Locate the cell with the specified text and output its (X, Y) center coordinate. 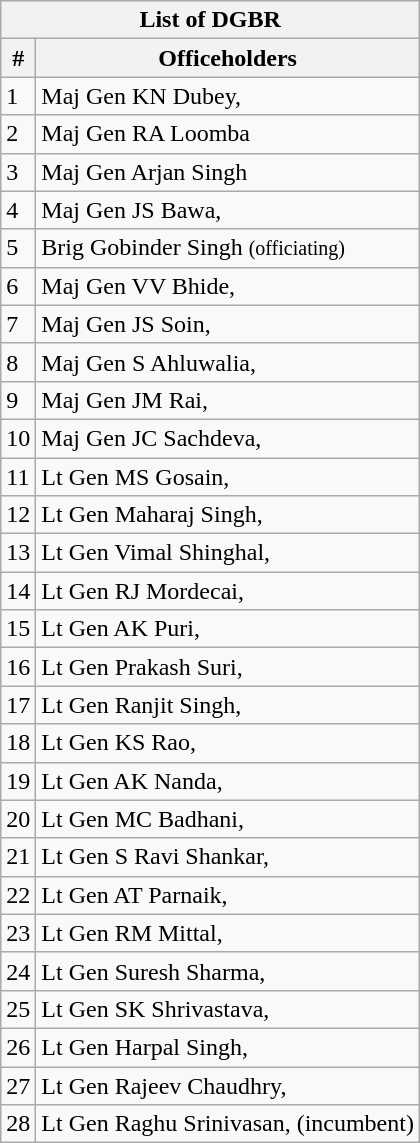
22 (18, 895)
Lt Gen KS Rao, (228, 743)
28 (18, 1124)
Maj Gen JC Sachdeva, (228, 438)
11 (18, 477)
24 (18, 971)
18 (18, 743)
Lt Gen RM Mittal, (228, 933)
23 (18, 933)
5 (18, 248)
Lt Gen Ranjit Singh, (228, 705)
Lt Gen MC Badhani, (228, 819)
Lt Gen Suresh Sharma, (228, 971)
Maj Gen Arjan Singh (228, 172)
15 (18, 629)
List of DGBR (210, 20)
14 (18, 591)
19 (18, 781)
20 (18, 819)
6 (18, 286)
Brig Gobinder Singh (officiating) (228, 248)
Officeholders (228, 58)
Lt Gen RJ Mordecai, (228, 591)
Maj Gen JS Bawa, (228, 210)
4 (18, 210)
Maj Gen VV Bhide, (228, 286)
8 (18, 362)
2 (18, 134)
Lt Gen MS Gosain, (228, 477)
Lt Gen Vimal Shinghal, (228, 553)
# (18, 58)
25 (18, 1009)
Lt Gen Rajeev Chaudhry, (228, 1085)
Lt Gen AT Parnaik, (228, 895)
12 (18, 515)
Lt Gen SK Shrivastava, (228, 1009)
Maj Gen JS Soin, (228, 324)
16 (18, 667)
Lt Gen AK Puri, (228, 629)
10 (18, 438)
27 (18, 1085)
13 (18, 553)
21 (18, 857)
17 (18, 705)
Lt Gen Prakash Suri, (228, 667)
Lt Gen Maharaj Singh, (228, 515)
Lt Gen S Ravi Shankar, (228, 857)
7 (18, 324)
Maj Gen RA Loomba (228, 134)
Lt Gen Raghu Srinivasan, (incumbent) (228, 1124)
1 (18, 96)
3 (18, 172)
Lt Gen AK Nanda, (228, 781)
Maj Gen KN Dubey, (228, 96)
Maj Gen S Ahluwalia, (228, 362)
26 (18, 1047)
Maj Gen JM Rai, (228, 400)
9 (18, 400)
Lt Gen Harpal Singh, (228, 1047)
